Provide the (x, y) coordinate of the cell's center where the given text is located.  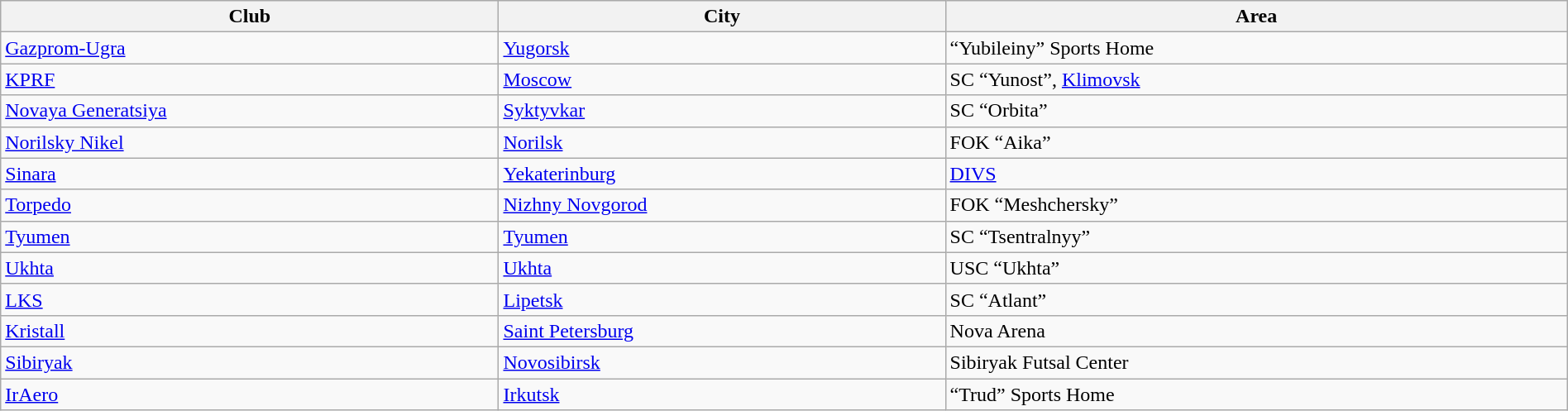
USC “Ukhta” (1256, 268)
City (722, 17)
Club (250, 17)
KPRF (250, 79)
Norilsk (722, 142)
Nova Arena (1256, 331)
SC “Orbita” (1256, 111)
LKS (250, 299)
Norilsky Nikel (250, 142)
Yugorsk (722, 48)
“Trud” Sports Home (1256, 394)
Sinara (250, 174)
Sibiryak (250, 362)
Gazprom-Ugra (250, 48)
SC “Tsentralnyy” (1256, 237)
FOK “Аika” (1256, 142)
Moscow (722, 79)
Nizhny Novgorod (722, 205)
Irkutsk (722, 394)
Kristall (250, 331)
Novaya Generatsiya (250, 111)
Saint Petersburg (722, 331)
Torpedo (250, 205)
“Yubileiny” Sports Home (1256, 48)
Area (1256, 17)
Novosibirsk (722, 362)
Syktyvkar (722, 111)
SC “Atlant” (1256, 299)
Lipetsk (722, 299)
FOK “Meshchersky” (1256, 205)
Sibiryak Futsal Center (1256, 362)
DIVS (1256, 174)
Yekaterinburg (722, 174)
SC “Yunost”, Klimovsk (1256, 79)
IrAero (250, 394)
